Extract the (X, Y) coordinate from the center of the cell holding the provided text.  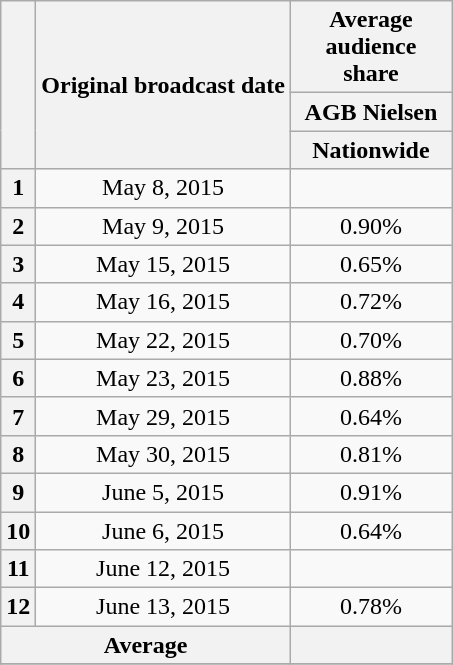
5 (18, 340)
May 9, 2015 (164, 226)
10 (18, 531)
7 (18, 416)
May 30, 2015 (164, 454)
May 23, 2015 (164, 378)
Nationwide (370, 150)
June 13, 2015 (164, 607)
May 8, 2015 (164, 188)
2 (18, 226)
June 12, 2015 (164, 569)
0.91% (370, 492)
May 29, 2015 (164, 416)
0.72% (370, 302)
0.90% (370, 226)
AGB Nielsen (370, 112)
June 5, 2015 (164, 492)
8 (18, 454)
May 22, 2015 (164, 340)
May 16, 2015 (164, 302)
0.70% (370, 340)
12 (18, 607)
11 (18, 569)
Original broadcast date (164, 85)
June 6, 2015 (164, 531)
6 (18, 378)
May 15, 2015 (164, 264)
3 (18, 264)
Average (146, 645)
0.81% (370, 454)
1 (18, 188)
4 (18, 302)
0.88% (370, 378)
Average audience share (370, 47)
0.78% (370, 607)
0.65% (370, 264)
9 (18, 492)
